Output the [x, y] coordinate of the center of the cell containing the given text.  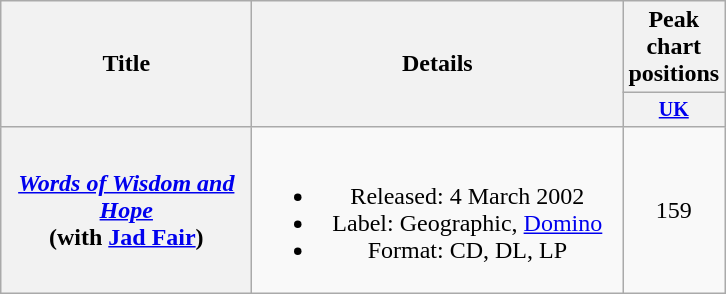
Peak chart positions [674, 47]
Released: 4 March 2002Label: Geographic, DominoFormat: CD, DL, LP [438, 210]
UK [674, 110]
159 [674, 210]
Details [438, 64]
Title [126, 64]
Words of Wisdom and Hope(with Jad Fair) [126, 210]
